From the cell containing the given text, extract its center point as (x, y) coordinate. 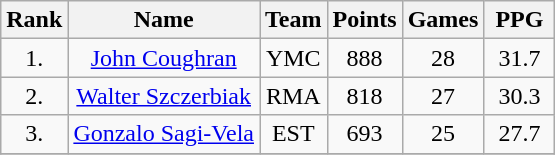
27 (443, 96)
27.7 (520, 134)
Name (164, 20)
693 (364, 134)
25 (443, 134)
31.7 (520, 58)
2. (34, 96)
RMA (294, 96)
818 (364, 96)
PPG (520, 20)
3. (34, 134)
Points (364, 20)
Gonzalo Sagi-Vela (164, 134)
Games (443, 20)
1. (34, 58)
Team (294, 20)
888 (364, 58)
28 (443, 58)
John Coughran (164, 58)
Rank (34, 20)
YMC (294, 58)
EST (294, 134)
Walter Szczerbiak (164, 96)
30.3 (520, 96)
